Extract the (x, y) coordinate from the center of the cell holding the provided text.  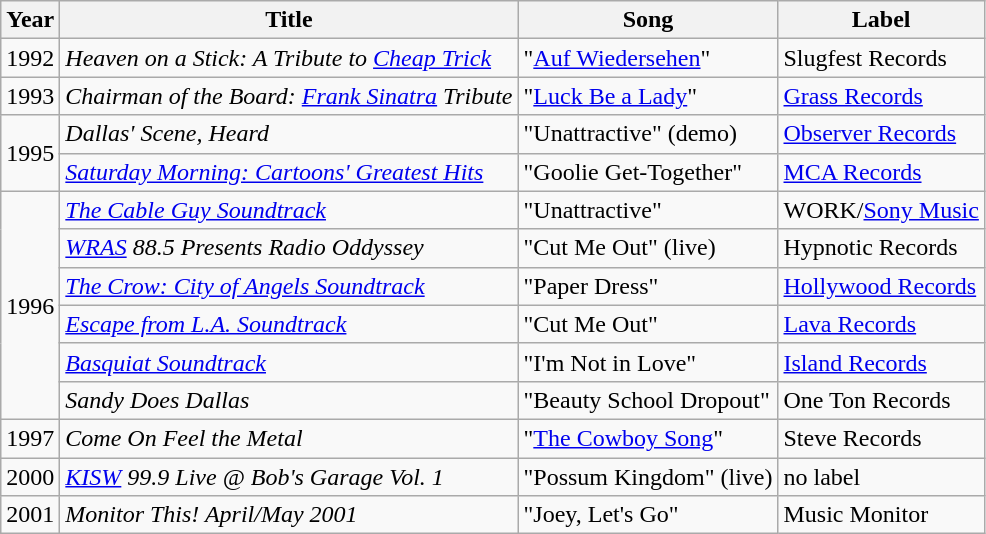
2000 (30, 477)
The Cable Guy Soundtrack (289, 210)
Saturday Morning: Cartoons' Greatest Hits (289, 172)
1993 (30, 96)
no label (881, 477)
Hypnotic Records (881, 248)
MCA Records (881, 172)
1996 (30, 305)
"Cut Me Out" (live) (648, 248)
One Ton Records (881, 400)
Music Monitor (881, 515)
Dallas' Scene, Heard (289, 134)
Escape from L.A. Soundtrack (289, 324)
Hollywood Records (881, 286)
KISW 99.9 Live @ Bob's Garage Vol. 1 (289, 477)
"Paper Dress" (648, 286)
"I'm Not in Love" (648, 362)
Heaven on a Stick: A Tribute to Cheap Trick (289, 58)
"Luck Be a Lady" (648, 96)
Basquiat Soundtrack (289, 362)
"Auf Wiedersehen" (648, 58)
Island Records (881, 362)
"Unattractive" (648, 210)
"Beauty School Dropout" (648, 400)
Sandy Does Dallas (289, 400)
2001 (30, 515)
"Possum Kingdom" (live) (648, 477)
1997 (30, 438)
Label (881, 20)
1992 (30, 58)
"Joey, Let's Go" (648, 515)
Come On Feel the Metal (289, 438)
WORK/Sony Music (881, 210)
Observer Records (881, 134)
Slugfest Records (881, 58)
Title (289, 20)
The Crow: City of Angels Soundtrack (289, 286)
Lava Records (881, 324)
Monitor This! April/May 2001 (289, 515)
Steve Records (881, 438)
"Unattractive" (demo) (648, 134)
Chairman of the Board: Frank Sinatra Tribute (289, 96)
WRAS 88.5 Presents Radio Oddyssey (289, 248)
"Cut Me Out" (648, 324)
"The Cowboy Song" (648, 438)
Song (648, 20)
Grass Records (881, 96)
Year (30, 20)
"Goolie Get-Together" (648, 172)
1995 (30, 153)
